Detect which cell encompasses the target text, then output its (X, Y) center coordinate. 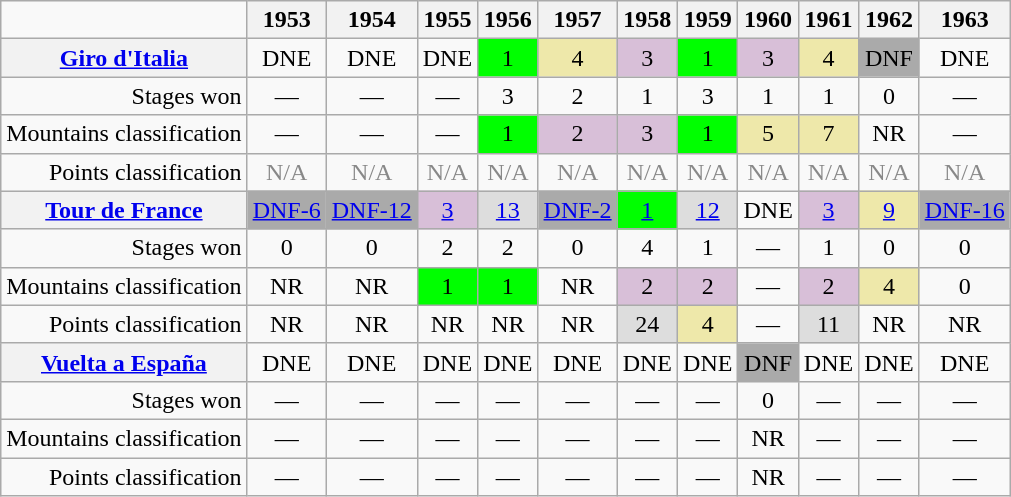
5 (768, 134)
Vuelta a España (124, 362)
1958 (647, 20)
1953 (286, 20)
1957 (578, 20)
1954 (372, 20)
1960 (768, 20)
DNF-12 (372, 210)
11 (828, 324)
Tour de France (124, 210)
1963 (964, 20)
Giro d'Italia (124, 58)
1956 (508, 20)
DNF-2 (578, 210)
13 (508, 210)
12 (708, 210)
1955 (447, 20)
9 (889, 210)
1959 (708, 20)
DNF-6 (286, 210)
DNF-16 (964, 210)
24 (647, 324)
1961 (828, 20)
7 (828, 134)
1962 (889, 20)
